Locate the cell with the specified text and output its [X, Y] center coordinate. 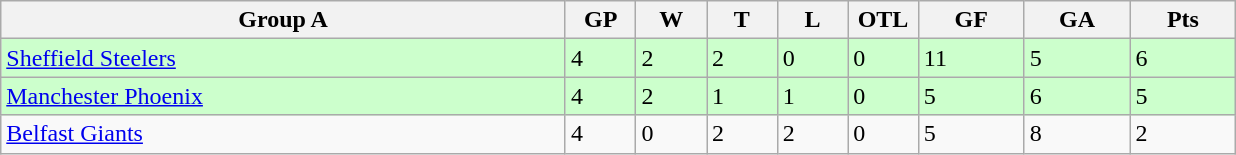
Group A [284, 20]
OTL [884, 20]
GF [971, 20]
11 [971, 58]
L [812, 20]
GP [600, 20]
GA [1077, 20]
8 [1077, 134]
Manchester Phoenix [284, 96]
W [672, 20]
T [742, 20]
Belfast Giants [284, 134]
Pts [1183, 20]
Sheffield Steelers [284, 58]
